Capture the cell that displays the provided text and extract its [X, Y] central coordinate. 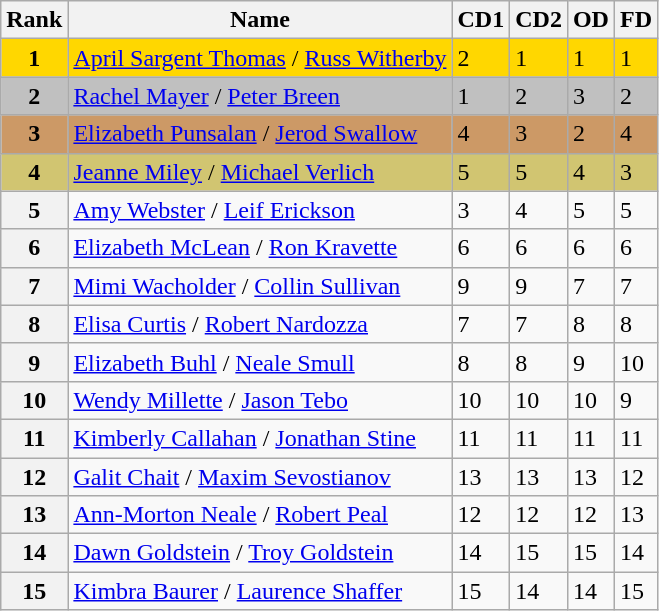
CD1 [481, 20]
Dawn Goldstein / Troy Goldstein [260, 553]
Elizabeth Punsalan / Jerod Swallow [260, 134]
Elizabeth Buhl / Neale Smull [260, 362]
Jeanne Miley / Michael Verlich [260, 172]
Name [260, 20]
CD2 [539, 20]
Galit Chait / Maxim Sevostianov [260, 477]
Amy Webster / Leif Erickson [260, 210]
Rank [34, 20]
Wendy Millette / Jason Tebo [260, 400]
FD [636, 20]
Elizabeth McLean / Ron Kravette [260, 248]
April Sargent Thomas / Russ Witherby [260, 58]
Ann-Morton Neale / Robert Peal [260, 515]
Kimbra Baurer / Laurence Shaffer [260, 591]
Mimi Wacholder / Collin Sullivan [260, 286]
Elisa Curtis / Robert Nardozza [260, 324]
Rachel Mayer / Peter Breen [260, 96]
OD [590, 20]
Kimberly Callahan / Jonathan Stine [260, 438]
